Detect which cell encompasses the target text, then output its (x, y) center coordinate. 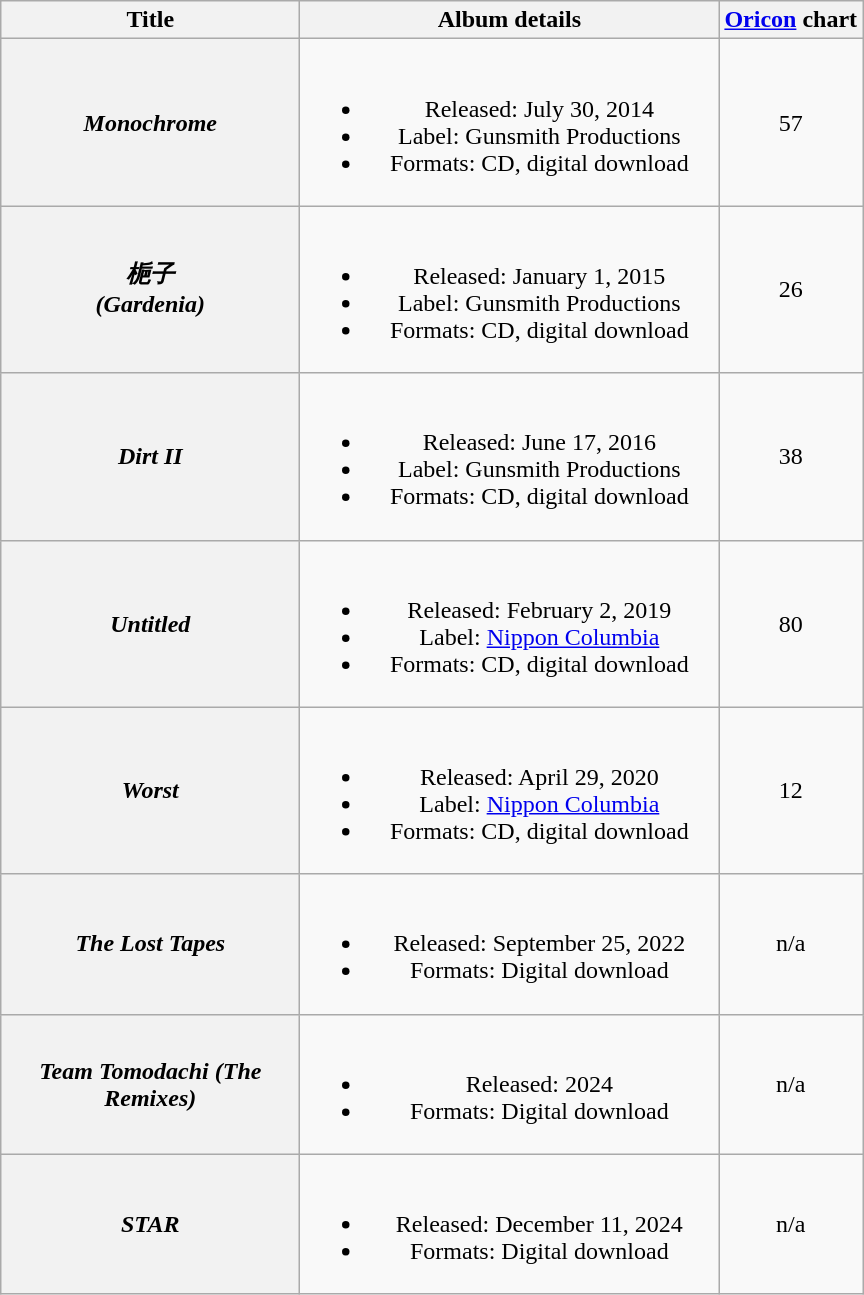
STAR (150, 1224)
Monochrome (150, 122)
Released: July 30, 2014Label: Gunsmith ProductionsFormats: CD, digital download (510, 122)
80 (791, 624)
57 (791, 122)
Album details (510, 20)
12 (791, 790)
Released: February 2, 2019Label: Nippon ColumbiaFormats: CD, digital download (510, 624)
Released: September 25, 2022Formats: Digital download (510, 944)
梔子 (Gardenia) (150, 290)
26 (791, 290)
Released: December 11, 2024Formats: Digital download (510, 1224)
Oricon chart (791, 20)
Released: 2024Formats: Digital download (510, 1084)
Released: January 1, 2015Label: Gunsmith ProductionsFormats: CD, digital download (510, 290)
The Lost Tapes (150, 944)
Team Tomodachi (The Remixes) (150, 1084)
Released: April 29, 2020Label: Nippon ColumbiaFormats: CD, digital download (510, 790)
Dirt II (150, 456)
Released: June 17, 2016Label: Gunsmith ProductionsFormats: CD, digital download (510, 456)
Worst (150, 790)
Untitled (150, 624)
Title (150, 20)
38 (791, 456)
